From the cell containing the given text, extract its center point as (x, y) coordinate. 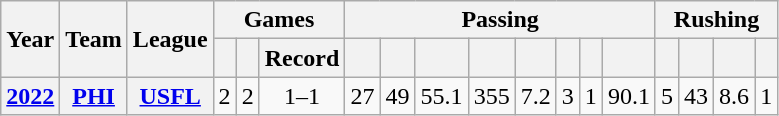
Rushing (716, 20)
1–1 (302, 96)
5 (666, 96)
2022 (30, 96)
355 (492, 96)
8.6 (734, 96)
League (170, 39)
7.2 (536, 96)
PHI (94, 96)
USFL (170, 96)
Games (279, 20)
49 (398, 96)
Passing (500, 20)
90.1 (628, 96)
Year (30, 39)
3 (568, 96)
55.1 (442, 96)
Record (302, 58)
Team (94, 39)
27 (362, 96)
43 (696, 96)
